Output the [x, y] coordinate of the center of the cell containing the given text.  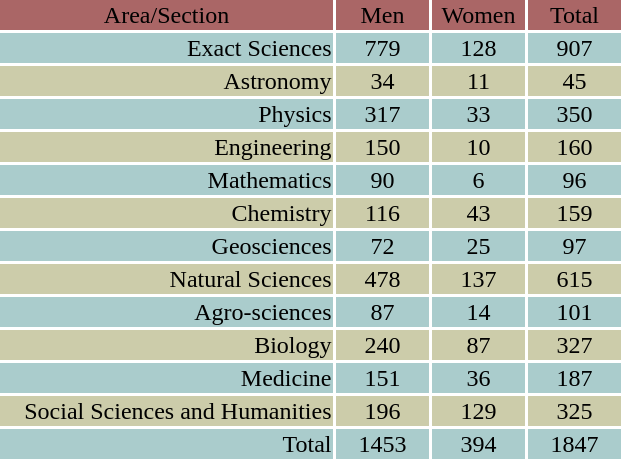
Geosciences [166, 246]
478 [382, 279]
Women [478, 15]
11 [478, 81]
96 [574, 180]
159 [574, 213]
116 [382, 213]
Medicine [166, 378]
36 [478, 378]
Social Sciences and Humanities [166, 411]
150 [382, 147]
615 [574, 279]
Physics [166, 114]
1453 [382, 444]
Area/Section [166, 15]
Mathematics [166, 180]
240 [382, 345]
72 [382, 246]
Natural Sciences [166, 279]
34 [382, 81]
90 [382, 180]
45 [574, 81]
97 [574, 246]
907 [574, 48]
Biology [166, 345]
6 [478, 180]
394 [478, 444]
1847 [574, 444]
43 [478, 213]
10 [478, 147]
101 [574, 312]
Astronomy [166, 81]
160 [574, 147]
187 [574, 378]
Agro-sciences [166, 312]
317 [382, 114]
129 [478, 411]
128 [478, 48]
Exact Sciences [166, 48]
779 [382, 48]
Engineering [166, 147]
Chemistry [166, 213]
33 [478, 114]
14 [478, 312]
325 [574, 411]
327 [574, 345]
151 [382, 378]
Men [382, 15]
137 [478, 279]
350 [574, 114]
25 [478, 246]
196 [382, 411]
